Extract the [x, y] coordinate from the center of the cell holding the provided text.  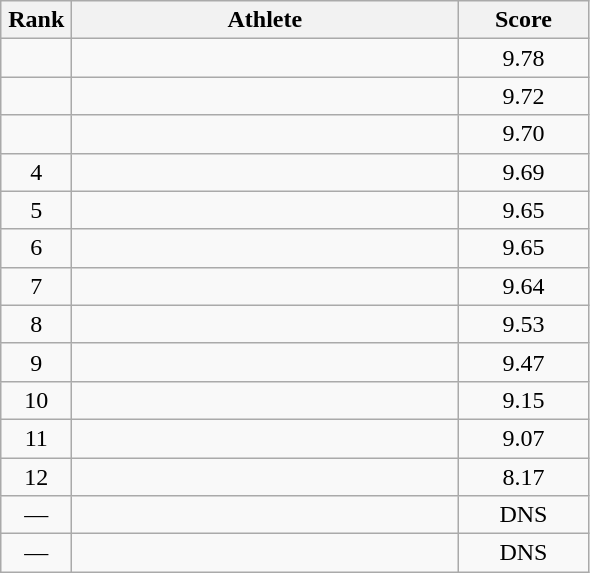
10 [36, 400]
9.15 [524, 400]
9 [36, 362]
11 [36, 438]
9.07 [524, 438]
8 [36, 324]
4 [36, 172]
6 [36, 248]
9.78 [524, 58]
9.70 [524, 134]
9.47 [524, 362]
Athlete [265, 20]
Rank [36, 20]
7 [36, 286]
9.72 [524, 96]
8.17 [524, 477]
9.64 [524, 286]
9.53 [524, 324]
Score [524, 20]
5 [36, 210]
12 [36, 477]
9.69 [524, 172]
